Capture the cell that displays the provided text and extract its (X, Y) central coordinate. 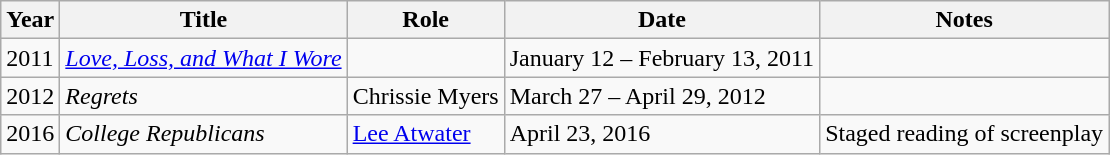
January 12 – February 13, 2011 (662, 58)
College Republicans (204, 134)
Lee Atwater (426, 134)
2011 (30, 58)
Date (662, 20)
Role (426, 20)
2012 (30, 96)
Notes (964, 20)
Love, Loss, and What I Wore (204, 58)
Regrets (204, 96)
Year (30, 20)
Staged reading of screenplay (964, 134)
March 27 – April 29, 2012 (662, 96)
Title (204, 20)
Chrissie Myers (426, 96)
April 23, 2016 (662, 134)
2016 (30, 134)
